Capture the cell that displays the provided text and extract its [x, y] central coordinate. 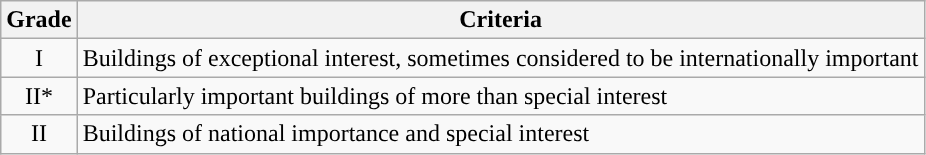
I [39, 58]
Grade [39, 20]
II* [39, 96]
Particularly important buildings of more than special interest [500, 96]
Buildings of exceptional interest, sometimes considered to be internationally important [500, 58]
Buildings of national importance and special interest [500, 134]
Criteria [500, 20]
II [39, 134]
